Output the (X, Y) coordinate of the center of the cell containing the given text.  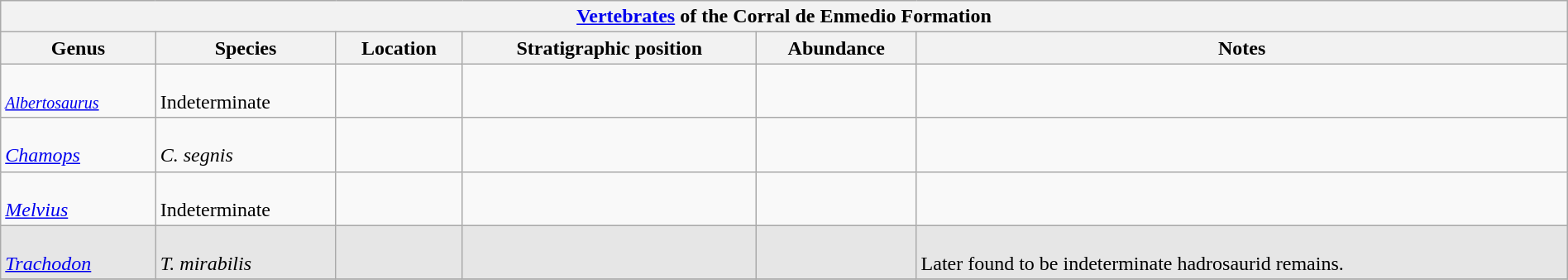
Trachodon (78, 252)
Notes (1242, 48)
Vertebrates of the Corral de Enmedio Formation (784, 17)
Chamops (78, 144)
Later found to be indeterminate hadrosaurid remains. (1242, 252)
Species (246, 48)
Genus (78, 48)
Location (399, 48)
Abundance (836, 48)
T. mirabilis (246, 252)
Melvius (78, 199)
Albertosaurus (78, 91)
C. segnis (246, 144)
Stratigraphic position (609, 48)
